Find where the given text appears and provide that cell's center as (x, y) coordinate. 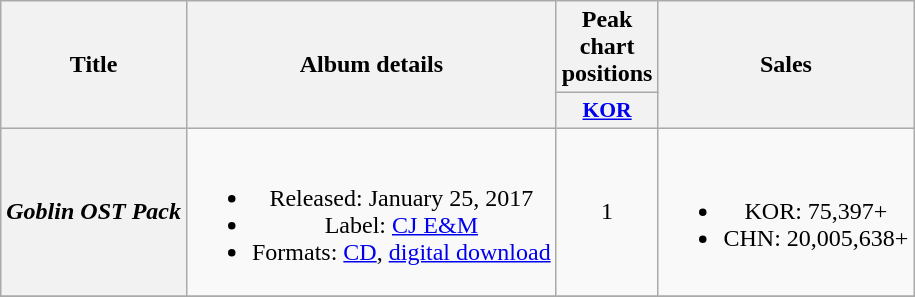
KOR (607, 111)
KOR: 75,397+CHN: 20,005,638+ (786, 212)
Sales (786, 65)
Title (94, 65)
Goblin OST Pack (94, 212)
Released: January 25, 2017Label: CJ E&MFormats: CD, digital download (371, 212)
Peak chart positions (607, 47)
Album details (371, 65)
1 (607, 212)
